Search for the cell housing the specified text and yield its [X, Y] center coordinate. 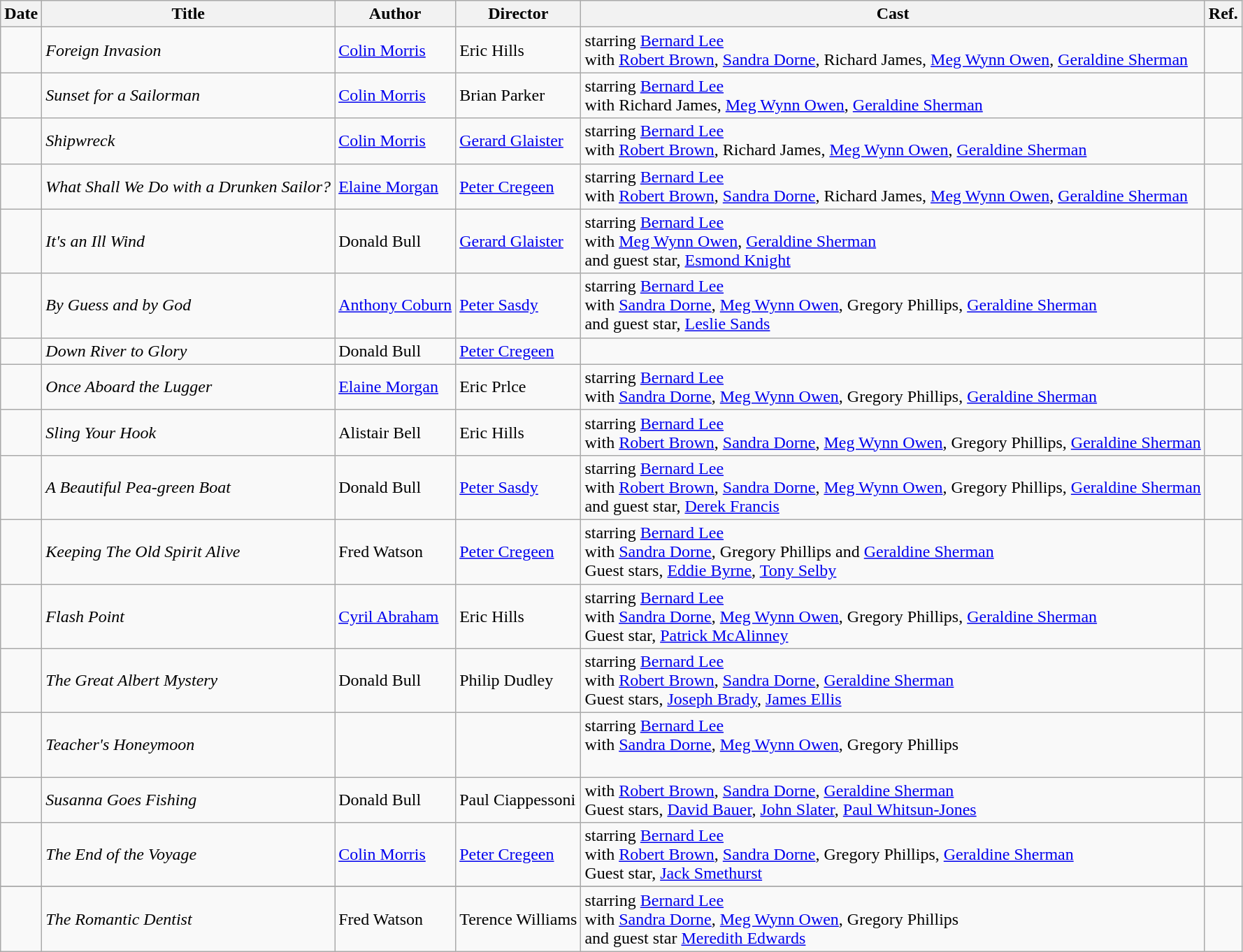
Sling Your Hook [189, 432]
starring Bernard Lee with Robert Brown, Richard James, Meg Wynn Owen, Geraldine Sherman [893, 141]
starring Bernard Leewith Richard James, Meg Wynn Owen, Geraldine Sherman [893, 95]
starring Bernard Lee with Sandra Dorne, Meg Wynn Owen, Gregory Phillips, Geraldine Sherman and guest star, Leslie Sands [893, 305]
The Great Albert Mystery [189, 681]
Date [21, 14]
starring Bernard Lee with Sandra Dorne, Meg Wynn Owen, Gregory Phillips and guest star Meredith Edwards [893, 919]
Cyril Abraham [396, 616]
Alistair Bell [396, 432]
Paul Ciappessoni [519, 800]
Sunset for a Sailorman [189, 95]
A Beautiful Pea-green Boat [189, 487]
starring Bernard Lee with Robert Brown, Sandra Dorne, Gregory Phillips, Geraldine ShermanGuest star, Jack Smethurst [893, 855]
Author [396, 14]
Brian Parker [519, 95]
Eric Prlce [519, 387]
Teacher's Honeymoon [189, 745]
Anthony Coburn [396, 305]
Shipwreck [189, 141]
Flash Point [189, 616]
Down River to Glory [189, 351]
starring Bernard Lee with Sandra Dorne, Meg Wynn Owen, Gregory Phillips, Geraldine Sherman [893, 387]
What Shall We Do with a Drunken Sailor? [189, 186]
starring Bernard Lee with Sandra Dorne, Gregory Phillips and Geraldine ShermanGuest stars, Eddie Byrne, Tony Selby [893, 551]
The Romantic Dentist [189, 919]
Ref. [1223, 14]
Director [519, 14]
starring Bernard Lee with Robert Brown, Sandra Dorne, Meg Wynn Owen, Gregory Phillips, Geraldine Sherman and guest star, Derek Francis [893, 487]
Terence Williams [519, 919]
Cast [893, 14]
starring Bernard Lee with Sandra Dorne, Meg Wynn Owen, Gregory Phillips [893, 745]
Philip Dudley [519, 681]
It's an Ill Wind [189, 241]
starring Bernard Lee with Sandra Dorne, Meg Wynn Owen, Gregory Phillips, Geraldine ShermanGuest star, Patrick McAlinney [893, 616]
starring Bernard Lee with Robert Brown, Sandra Dorne, Meg Wynn Owen, Gregory Phillips, Geraldine Sherman [893, 432]
Keeping The Old Spirit Alive [189, 551]
starring Bernard Lee with Robert Brown, Sandra Dorne, Geraldine ShermanGuest stars, Joseph Brady, James Ellis [893, 681]
Foreign Invasion [189, 50]
with Robert Brown, Sandra Dorne, Geraldine ShermanGuest stars, David Bauer, John Slater, Paul Whitsun-Jones [893, 800]
The End of the Voyage [189, 855]
By Guess and by God [189, 305]
Once Aboard the Lugger [189, 387]
Title [189, 14]
starring Bernard Lee with Meg Wynn Owen, Geraldine Sherman and guest star, Esmond Knight [893, 241]
Susanna Goes Fishing [189, 800]
